Extract the [X, Y] coordinate from the center of the cell holding the provided text.  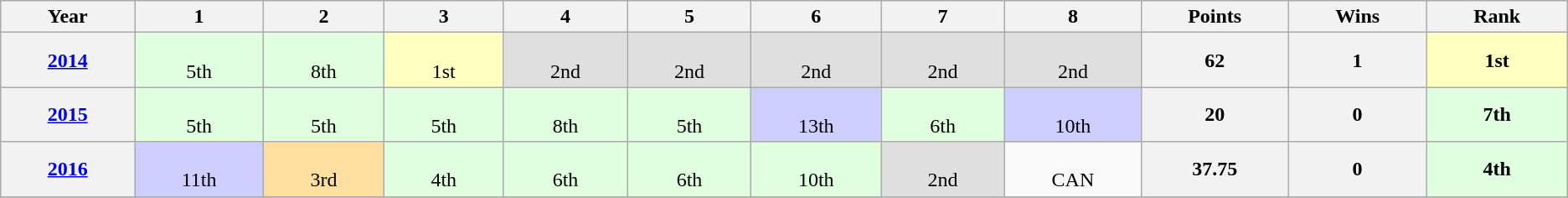
8 [1074, 17]
Wins [1357, 17]
13th [816, 114]
2014 [68, 60]
3rd [323, 169]
11th [199, 169]
62 [1215, 60]
2015 [68, 114]
4 [565, 17]
2 [323, 17]
Rank [1497, 17]
Year [68, 17]
37.75 [1215, 169]
7 [943, 17]
CAN [1074, 169]
5 [689, 17]
Points [1215, 17]
7th [1497, 114]
3 [444, 17]
20 [1215, 114]
6 [816, 17]
2016 [68, 169]
